Return [X, Y] of the center of cell containing provided text 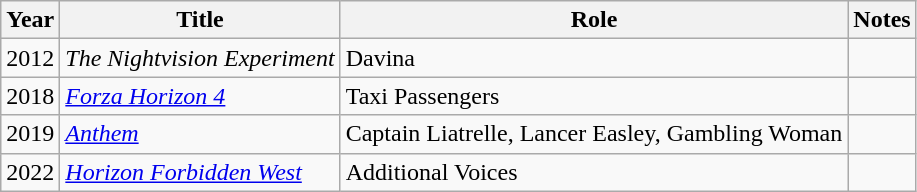
Additional Voices [594, 172]
2018 [30, 96]
Role [594, 20]
Horizon Forbidden West [200, 172]
2019 [30, 134]
Anthem [200, 134]
The Nightvision Experiment [200, 58]
Year [30, 20]
Forza Horizon 4 [200, 96]
2022 [30, 172]
Notes [882, 20]
Taxi Passengers [594, 96]
Captain Liatrelle, Lancer Easley, Gambling Woman [594, 134]
2012 [30, 58]
Davina [594, 58]
Title [200, 20]
